Detect which cell encompasses the target text, then output its (x, y) center coordinate. 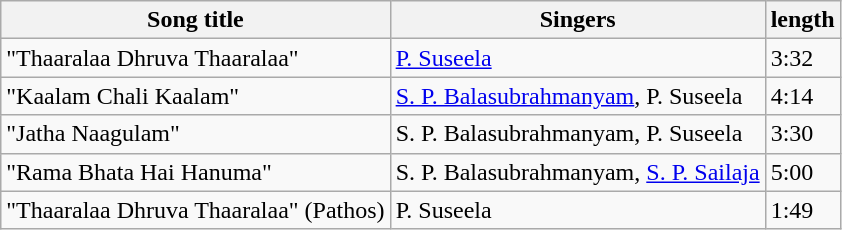
3:32 (802, 58)
"Thaaralaa Dhruva Thaaralaa" (Pathos) (196, 210)
1:49 (802, 210)
4:14 (802, 96)
Song title (196, 20)
"Rama Bhata Hai Hanuma" (196, 172)
"Jatha Naagulam" (196, 134)
"Kaalam Chali Kaalam" (196, 96)
3:30 (802, 134)
"Thaaralaa Dhruva Thaaralaa" (196, 58)
Singers (578, 20)
length (802, 20)
5:00 (802, 172)
S. P. Balasubrahmanyam, S. P. Sailaja (578, 172)
